From the cell containing the given text, extract its center point as [x, y] coordinate. 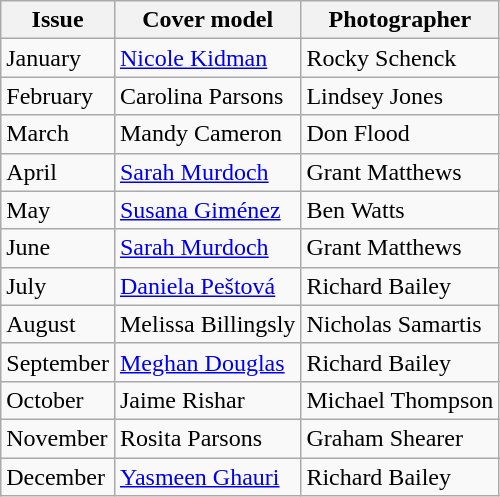
Ben Watts [400, 210]
October [58, 400]
Susana Giménez [207, 210]
March [58, 134]
November [58, 438]
July [58, 286]
Rocky Schenck [400, 58]
Nicole Kidman [207, 58]
December [58, 477]
January [58, 58]
Graham Shearer [400, 438]
Michael Thompson [400, 400]
Photographer [400, 20]
February [58, 96]
April [58, 172]
June [58, 248]
Carolina Parsons [207, 96]
Jaime Rishar [207, 400]
September [58, 362]
August [58, 324]
Meghan Douglas [207, 362]
Mandy Cameron [207, 134]
Rosita Parsons [207, 438]
Issue [58, 20]
Yasmeen Ghauri [207, 477]
Daniela Peštová [207, 286]
Nicholas Samartis [400, 324]
Don Flood [400, 134]
Lindsey Jones [400, 96]
Melissa Billingsly [207, 324]
Cover model [207, 20]
May [58, 210]
